For the text-containing cell, return its midpoint in [X, Y] coordinate format. 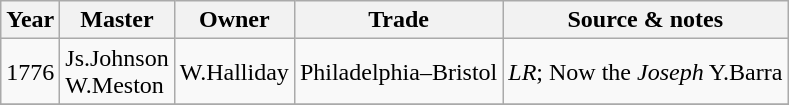
Owner [234, 20]
Philadelphia–Bristol [398, 72]
Master [117, 20]
LR; Now the Joseph Y.Barra [646, 72]
1776 [30, 72]
Trade [398, 20]
Js.JohnsonW.Meston [117, 72]
Year [30, 20]
Source & notes [646, 20]
W.Halliday [234, 72]
